Return the (x, y) coordinate for the center point of the cell that contains the specified text.  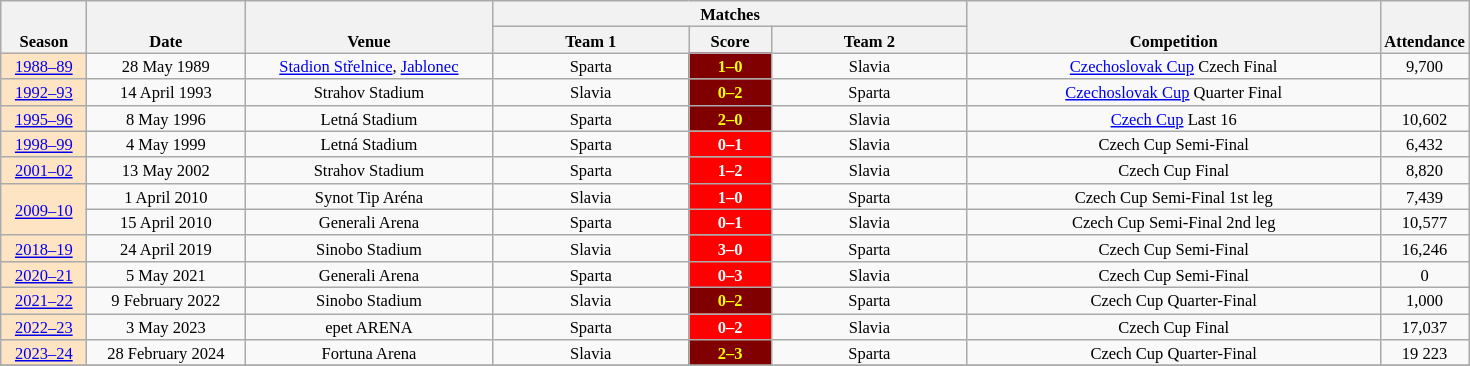
0 (1424, 274)
19 223 (1424, 353)
28 May 1989 (166, 66)
Stadion Střelnice, Jablonec (369, 66)
1998–99 (44, 144)
1995–96 (44, 118)
epet ARENA (369, 327)
Czech Cup Semi-Final 2nd leg (1174, 222)
Attendance (1424, 27)
Score (730, 40)
28 February 2024 (166, 353)
1992–93 (44, 92)
Matches (730, 14)
10,602 (1424, 118)
2021–22 (44, 300)
1988–89 (44, 66)
Venue (369, 27)
1 April 2010 (166, 196)
1,000 (1424, 300)
Czech Cup Semi-Final 1st leg (1174, 196)
4 May 1999 (166, 144)
0–3 (730, 274)
Czechoslovak Cup Czech Final (1174, 66)
8,820 (1424, 170)
Season (44, 27)
16,246 (1424, 248)
14 April 1993 (166, 92)
17,037 (1424, 327)
2018–19 (44, 248)
3–0 (730, 248)
Team 1 (591, 40)
2020–21 (44, 274)
6,432 (1424, 144)
7,439 (1424, 196)
10,577 (1424, 222)
2022–23 (44, 327)
Competition (1174, 27)
5 May 2021 (166, 274)
3 May 2023 (166, 327)
2–0 (730, 118)
2023–24 (44, 353)
Czechoslovak Cup Quarter Final (1174, 92)
9 February 2022 (166, 300)
1–2 (730, 170)
Date (166, 27)
13 May 2002 (166, 170)
24 April 2019 (166, 248)
Fortuna Arena (369, 353)
9,700 (1424, 66)
Synot Tip Aréna (369, 196)
Czech Cup Last 16 (1174, 118)
Team 2 (870, 40)
2009–10 (44, 209)
2–3 (730, 353)
2001–02 (44, 170)
8 May 1996 (166, 118)
15 April 2010 (166, 222)
